Output the [X, Y] coordinate of the center of the cell containing the given text.  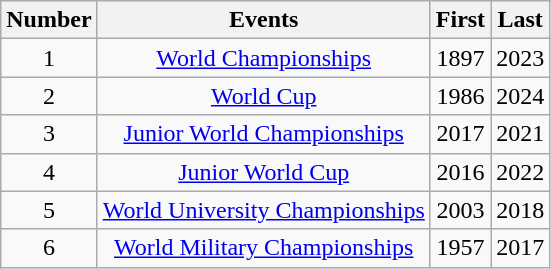
Junior World Cup [264, 172]
Number [49, 20]
Junior World Championships [264, 134]
3 [49, 134]
5 [49, 210]
Events [264, 20]
2 [49, 96]
World Cup [264, 96]
4 [49, 172]
2024 [520, 96]
6 [49, 248]
2016 [460, 172]
2018 [520, 210]
First [460, 20]
Last [520, 20]
World Military Championships [264, 248]
2003 [460, 210]
World University Championships [264, 210]
2021 [520, 134]
2023 [520, 58]
World Championships [264, 58]
1986 [460, 96]
2022 [520, 172]
1 [49, 58]
1897 [460, 58]
1957 [460, 248]
